Provide the [X, Y] coordinate of the cell's center where the given text is located.  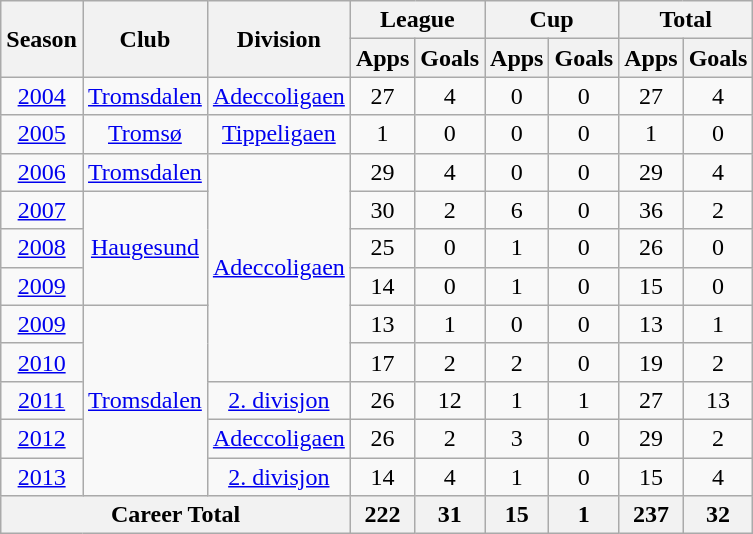
2012 [42, 438]
Club [144, 39]
3 [517, 438]
32 [718, 515]
12 [450, 400]
31 [450, 515]
6 [517, 210]
2004 [42, 96]
2010 [42, 362]
19 [651, 362]
25 [382, 248]
Cup [552, 20]
Tromsø [144, 134]
2011 [42, 400]
237 [651, 515]
2008 [42, 248]
17 [382, 362]
2006 [42, 172]
222 [382, 515]
Season [42, 39]
2005 [42, 134]
Tippeligaen [278, 134]
Career Total [176, 515]
2013 [42, 477]
2007 [42, 210]
Haugesund [144, 248]
30 [382, 210]
League [417, 20]
Division [278, 39]
36 [651, 210]
Total [686, 20]
